Scan for the cell matching the given text and deliver its [X, Y] coordinate at center. 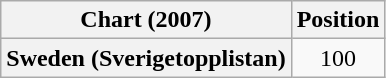
Position [338, 20]
100 [338, 58]
Chart (2007) [146, 20]
Sweden (Sverigetopplistan) [146, 58]
